Output the (x, y) coordinate of the center of the cell containing the given text.  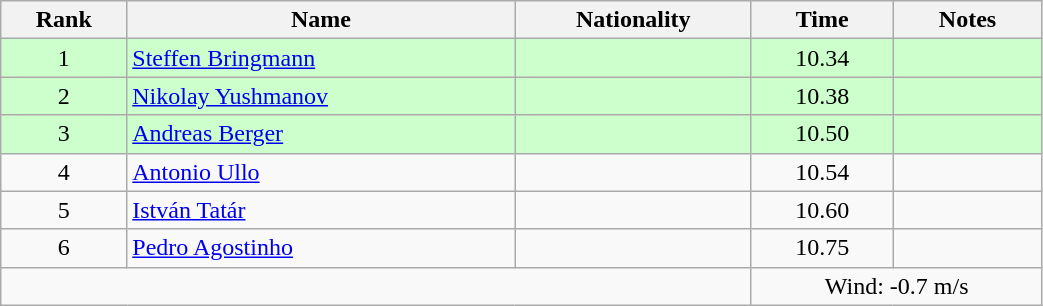
10.54 (822, 172)
10.34 (822, 58)
10.38 (822, 96)
István Tatár (321, 210)
Rank (64, 20)
Steffen Bringmann (321, 58)
1 (64, 58)
4 (64, 172)
10.50 (822, 134)
Nikolay Yushmanov (321, 96)
10.75 (822, 248)
2 (64, 96)
Pedro Agostinho (321, 248)
Nationality (633, 20)
Andreas Berger (321, 134)
3 (64, 134)
6 (64, 248)
Time (822, 20)
5 (64, 210)
Antonio Ullo (321, 172)
10.60 (822, 210)
Wind: -0.7 m/s (896, 286)
Name (321, 20)
Notes (968, 20)
